Pinpoint the cell where the given text exists, returning its [X, Y] midpoint coordinate. 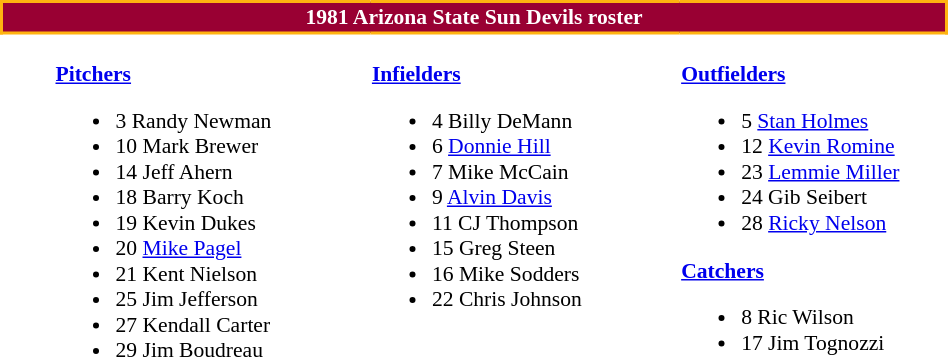
1981 Arizona State Sun Devils roster [474, 18]
